Return the (X, Y) coordinate for the center point of the cell that contains the specified text.  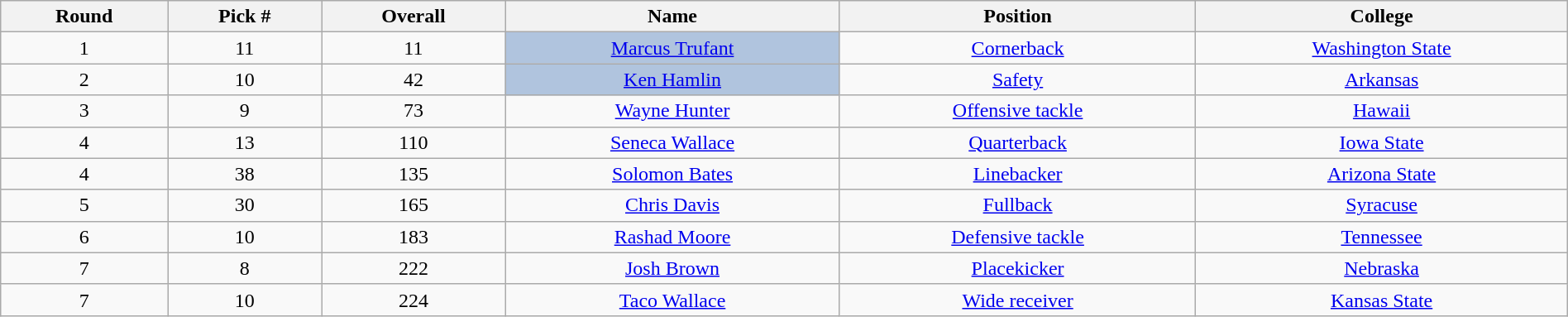
Arkansas (1381, 79)
Rashad Moore (673, 237)
Overall (414, 17)
183 (414, 237)
135 (414, 174)
Ken Hamlin (673, 79)
Nebraska (1381, 268)
8 (245, 268)
Iowa State (1381, 142)
Seneca Wallace (673, 142)
Tennessee (1381, 237)
Chris Davis (673, 205)
Solomon Bates (673, 174)
3 (84, 111)
Defensive tackle (1017, 237)
38 (245, 174)
Position (1017, 17)
Safety (1017, 79)
222 (414, 268)
Offensive tackle (1017, 111)
Fullback (1017, 205)
42 (414, 79)
5 (84, 205)
Cornerback (1017, 48)
Arizona State (1381, 174)
Taco Wallace (673, 300)
110 (414, 142)
College (1381, 17)
Washington State (1381, 48)
Josh Brown (673, 268)
9 (245, 111)
Syracuse (1381, 205)
Linebacker (1017, 174)
Hawaii (1381, 111)
Placekicker (1017, 268)
1 (84, 48)
73 (414, 111)
30 (245, 205)
Quarterback (1017, 142)
Wide receiver (1017, 300)
Wayne Hunter (673, 111)
165 (414, 205)
Pick # (245, 17)
Marcus Trufant (673, 48)
Round (84, 17)
Kansas State (1381, 300)
Name (673, 17)
224 (414, 300)
2 (84, 79)
6 (84, 237)
13 (245, 142)
